Find where the given text appears and provide that cell's center as [X, Y] coordinate. 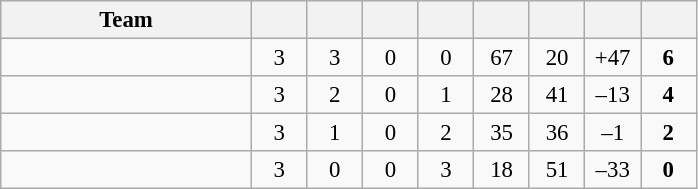
20 [557, 58]
6 [668, 58]
+47 [613, 58]
–13 [613, 95]
–33 [613, 170]
Team [126, 20]
67 [502, 58]
35 [502, 133]
51 [557, 170]
4 [668, 95]
–1 [613, 133]
18 [502, 170]
28 [502, 95]
41 [557, 95]
36 [557, 133]
